Pinpoint the cell where the given text exists, returning its [x, y] midpoint coordinate. 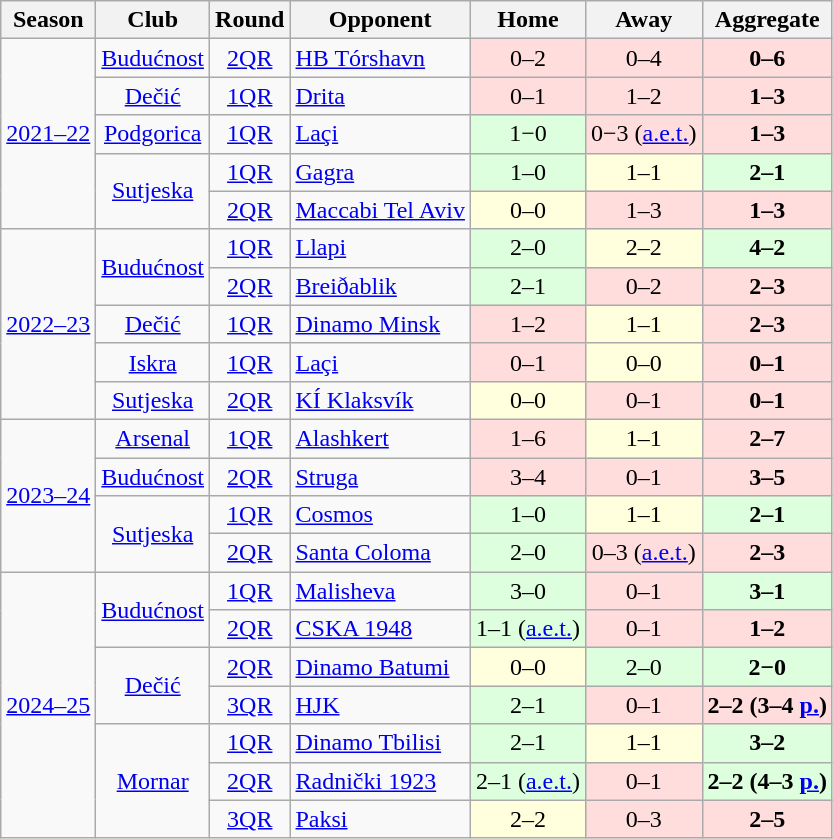
Iskra [153, 362]
Santa Coloma [380, 553]
2023–24 [48, 495]
0–3 [644, 819]
1–1 (a.e.t.) [528, 629]
Arsenal [153, 438]
Mornar [153, 781]
2024–25 [48, 705]
Home [528, 20]
2–2 (3–4 p.) [767, 705]
Drita [380, 96]
Round [250, 20]
Season [48, 20]
3–1 [767, 591]
Maccabi Tel Aviv [380, 210]
0–4 [644, 58]
Away [644, 20]
Aggregate [767, 20]
HB Tórshavn [380, 58]
Llapi [380, 248]
CSKA 1948 [380, 629]
2022–23 [48, 324]
1–6 [528, 438]
3–2 [767, 743]
Struga [380, 477]
0–6 [767, 58]
KÍ Klaksvík [380, 400]
Dinamo Minsk [380, 324]
Paksi [380, 819]
Dinamo Batumi [380, 667]
Club [153, 20]
0–3 (a.e.t.) [644, 553]
2–5 [767, 819]
3–0 [528, 591]
Opponent [380, 20]
Cosmos [380, 515]
Dinamo Tbilisi [380, 743]
Podgorica [153, 134]
Malisheva [380, 591]
1−0 [528, 134]
Gagra [380, 172]
Radnički 1923 [380, 781]
2–7 [767, 438]
4–2 [767, 248]
Breiðablik [380, 286]
2021–22 [48, 134]
3–4 [528, 477]
0−3 (a.e.t.) [644, 134]
HJK [380, 705]
Alashkert [380, 438]
3–5 [767, 477]
2–1 (a.e.t.) [528, 781]
2−0 [767, 667]
2–2 (4–3 p.) [767, 781]
